Detect which cell encompasses the target text, then output its [X, Y] center coordinate. 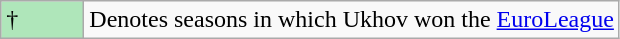
Denotes seasons in which Ukhov won the EuroLeague [352, 20]
† [42, 20]
